Provide the (X, Y) coordinate of the cell's center where the given text is located.  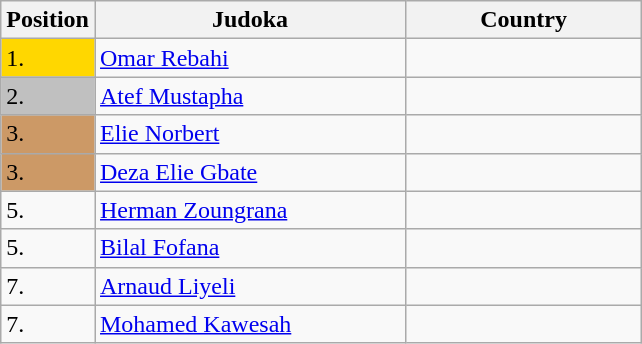
Position (48, 20)
Bilal Fofana (250, 248)
Deza Elie Gbate (250, 172)
Mohamed Kawesah (250, 324)
Arnaud Liyeli (250, 286)
Omar Rebahi (250, 58)
Elie Norbert (250, 134)
1. (48, 58)
Country (524, 20)
Judoka (250, 20)
2. (48, 96)
Atef Mustapha (250, 96)
Herman Zoungrana (250, 210)
